Return the (X, Y) coordinate for the center point of the cell that contains the specified text.  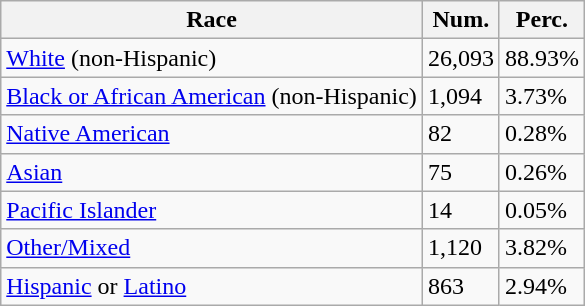
Asian (212, 172)
White (non-Hispanic) (212, 58)
2.94% (542, 286)
863 (460, 286)
Hispanic or Latino (212, 286)
0.26% (542, 172)
Native American (212, 134)
82 (460, 134)
Black or African American (non-Hispanic) (212, 96)
3.82% (542, 248)
Perc. (542, 20)
3.73% (542, 96)
Num. (460, 20)
0.28% (542, 134)
Other/Mixed (212, 248)
0.05% (542, 210)
14 (460, 210)
88.93% (542, 58)
1,094 (460, 96)
Race (212, 20)
75 (460, 172)
Pacific Islander (212, 210)
1,120 (460, 248)
26,093 (460, 58)
